Extract the [x, y] coordinate from the center of the cell holding the provided text.  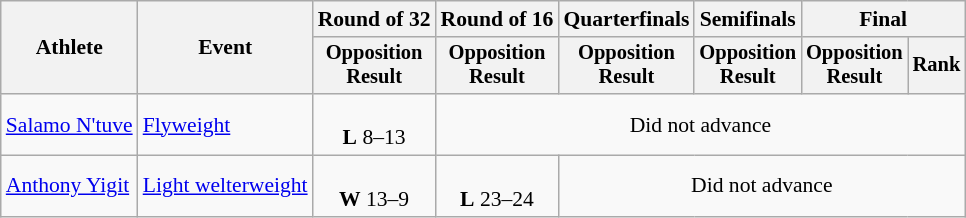
Flyweight [226, 124]
Event [226, 48]
Anthony Yigit [70, 186]
Final [883, 19]
Light welterweight [226, 186]
Salamo N'tuve [70, 124]
W 13–9 [374, 186]
Round of 32 [374, 19]
L 23–24 [498, 186]
Semifinals [748, 19]
L 8–13 [374, 124]
Athlete [70, 48]
Round of 16 [498, 19]
Quarterfinals [626, 19]
Rank [937, 66]
